Return [X, Y] of the center of cell containing provided text 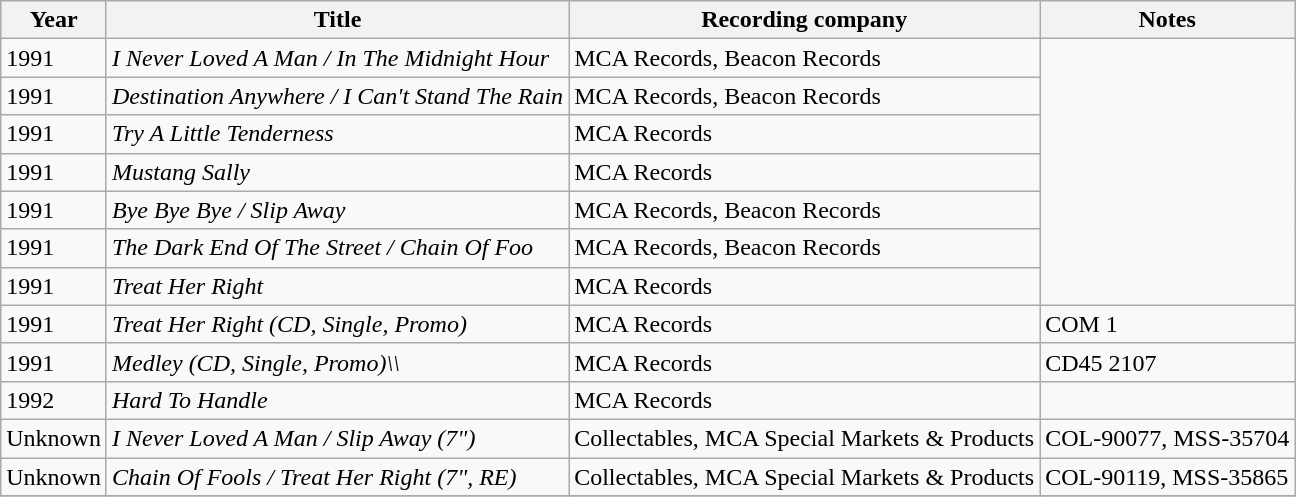
COL-90077, MSS-35704 [1168, 438]
Title [337, 20]
Bye Bye Bye / Slip Away [337, 210]
The Dark End Of The Street / Chain Of Foo [337, 248]
1992 [54, 400]
Medley (CD, Single, Promo)\\ [337, 362]
COL-90119, MSS-35865 [1168, 477]
Destination Anywhere / I Can't Stand The Rain [337, 96]
Notes [1168, 20]
CD45 2107 [1168, 362]
Year [54, 20]
Try A Little Tenderness [337, 134]
I Never Loved A Man / Slip Away (7") [337, 438]
COM 1 [1168, 324]
Treat Her Right [337, 286]
Recording company [804, 20]
Treat Her Right (CD, Single, Promo) [337, 324]
I Never Loved A Man / In The Midnight Hour [337, 58]
Mustang Sally [337, 172]
Hard To Handle [337, 400]
Chain Of Fools / Treat Her Right (7", RE) [337, 477]
